Pinpoint the cell where the given text exists, returning its [X, Y] midpoint coordinate. 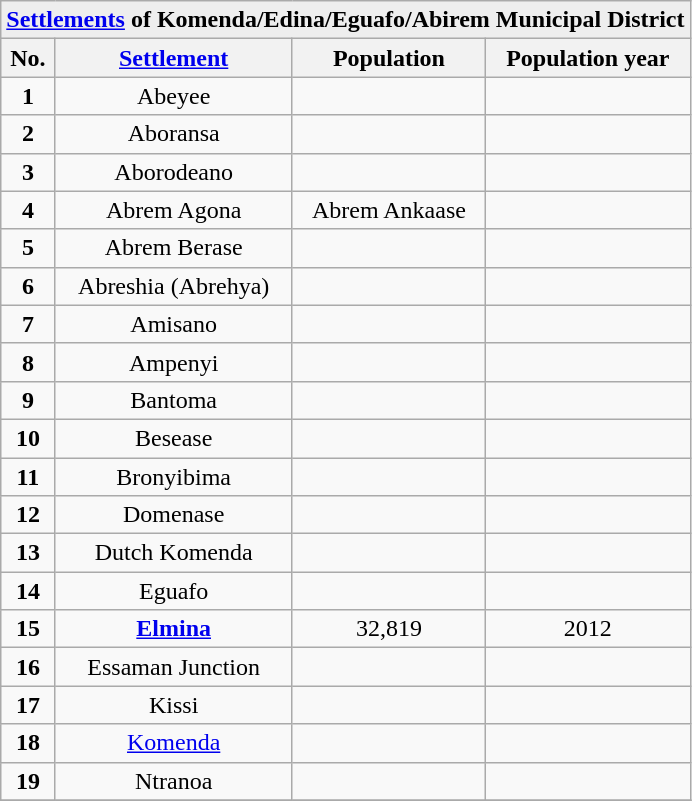
Aboransa [174, 134]
Population [388, 58]
32,819 [388, 629]
Besease [174, 438]
1 [28, 96]
Komenda [174, 743]
16 [28, 667]
Abrem Ankaase [388, 210]
Ampenyi [174, 362]
18 [28, 743]
Abrem Berase [174, 248]
8 [28, 362]
Ntranoa [174, 781]
12 [28, 515]
9 [28, 400]
Elmina [174, 629]
Settlement [174, 58]
15 [28, 629]
Settlements of Komenda/Edina/Eguafo/Abirem Municipal District [346, 20]
14 [28, 591]
10 [28, 438]
Essaman Junction [174, 667]
3 [28, 172]
Population year [588, 58]
13 [28, 553]
Amisano [174, 324]
7 [28, 324]
Bantoma [174, 400]
17 [28, 705]
11 [28, 477]
6 [28, 286]
4 [28, 210]
2 [28, 134]
No. [28, 58]
Bronyibima [174, 477]
2012 [588, 629]
5 [28, 248]
Aborodeano [174, 172]
Abeyee [174, 96]
Abreshia (Abrehya) [174, 286]
19 [28, 781]
Eguafo [174, 591]
Dutch Komenda [174, 553]
Abrem Agona [174, 210]
Kissi [174, 705]
Domenase [174, 515]
